Extract the [x, y] coordinate from the center of the cell holding the provided text.  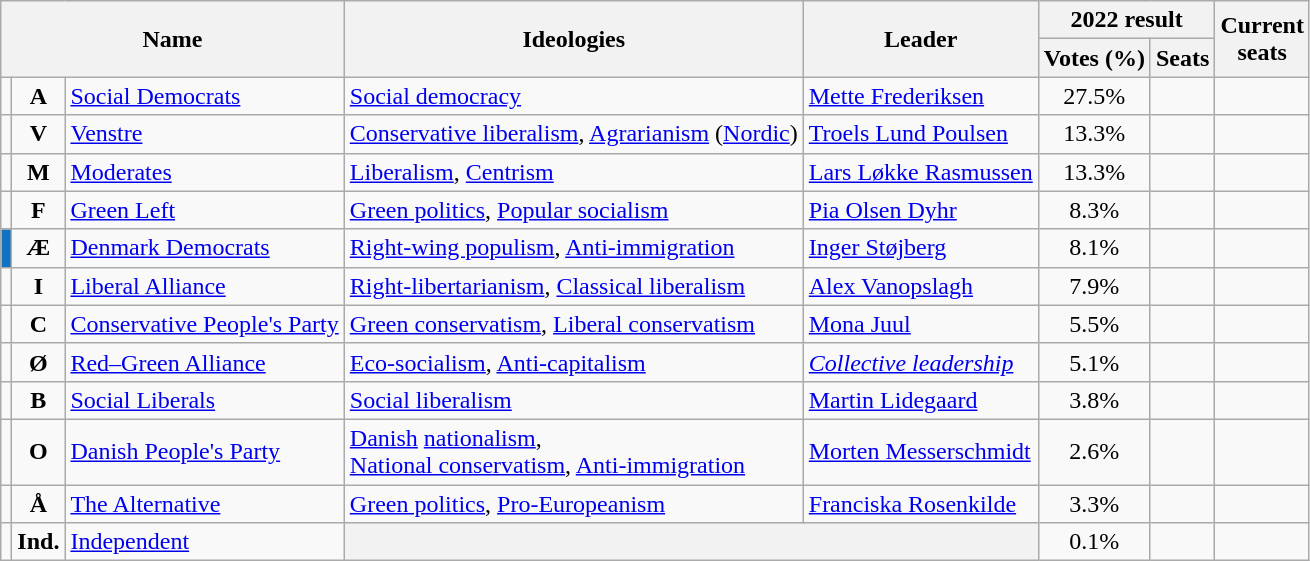
Seats [1182, 58]
Social liberalism [574, 400]
Eco-socialism, Anti-capitalism [574, 362]
Votes (%) [1094, 58]
7.9% [1094, 286]
B [38, 400]
Å [38, 503]
Social democracy [574, 96]
Ind. [38, 542]
Lars Løkke Rasmussen [920, 172]
3.3% [1094, 503]
Venstre [204, 134]
I [38, 286]
Troels Lund Poulsen [920, 134]
8.3% [1094, 210]
Right-libertarianism, Classical liberalism [574, 286]
Danish nationalism,National conservatism, Anti-immigration [574, 452]
Green politics, Popular socialism [574, 210]
Collective leadership [920, 362]
27.5% [1094, 96]
Social Liberals [204, 400]
Conservative liberalism, Agrarianism (Nordic) [574, 134]
Æ [38, 248]
Red–Green Alliance [204, 362]
Green politics, Pro-Europeanism [574, 503]
Alex Vanopslagh [920, 286]
O [38, 452]
C [38, 324]
A [38, 96]
Inger Støjberg [920, 248]
Denmark Democrats [204, 248]
2.6% [1094, 452]
0.1% [1094, 542]
Name [173, 39]
Green conservatism, Liberal conservatism [574, 324]
Ø [38, 362]
Leader [920, 39]
Moderates [204, 172]
Social Democrats [204, 96]
F [38, 210]
Martin Lidegaard [920, 400]
5.1% [1094, 362]
Mette Frederiksen [920, 96]
Liberal Alliance [204, 286]
M [38, 172]
8.1% [1094, 248]
The Alternative [204, 503]
Liberalism, Centrism [574, 172]
5.5% [1094, 324]
Conservative People's Party [204, 324]
Currentseats [1262, 39]
2022 result [1126, 20]
Independent [204, 542]
Ideologies [574, 39]
Mona Juul [920, 324]
Morten Messerschmidt [920, 452]
3.8% [1094, 400]
V [38, 134]
Right-wing populism, Anti-immigration [574, 248]
Franciska Rosenkilde [920, 503]
Pia Olsen Dyhr [920, 210]
Green Left [204, 210]
Danish People's Party [204, 452]
